Return [x, y] of the center of cell containing provided text 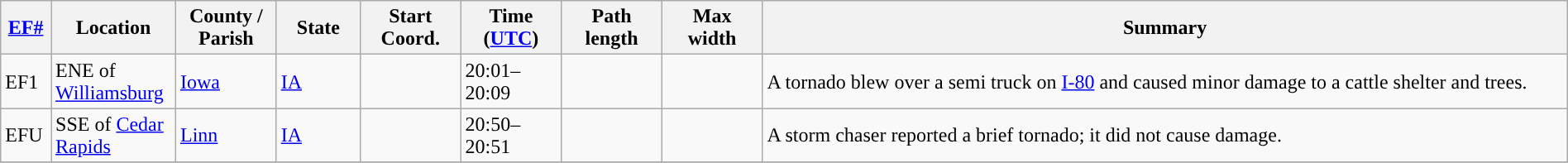
Summary [1164, 28]
Max width [712, 28]
Linn [227, 136]
EFU [26, 136]
EF# [26, 28]
20:50–20:51 [511, 136]
Time (UTC) [511, 28]
County / Parish [227, 28]
Start Coord. [410, 28]
A storm chaser reported a brief tornado; it did not cause damage. [1164, 136]
State [318, 28]
A tornado blew over a semi truck on I-80 and caused minor damage to a cattle shelter and trees. [1164, 81]
ENE of Williamsburg [114, 81]
Location [114, 28]
EF1 [26, 81]
SSE of Cedar Rapids [114, 136]
20:01–20:09 [511, 81]
Path length [612, 28]
Iowa [227, 81]
